Scan for the cell matching the given text and deliver its [x, y] coordinate at center. 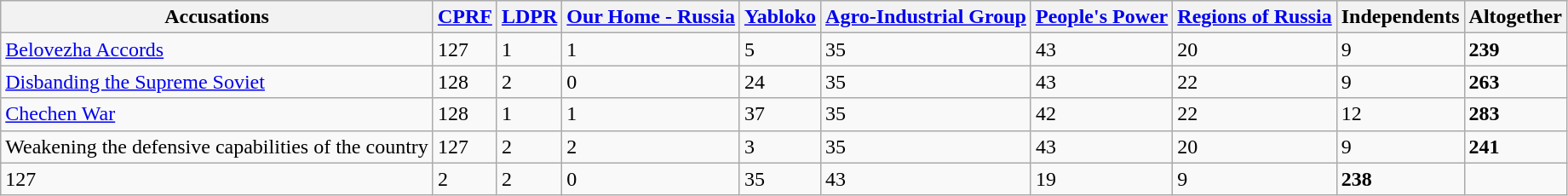
Chechen War [217, 114]
42 [1101, 114]
12 [1400, 114]
5 [780, 49]
Belovezha Accords [217, 49]
238 [1400, 179]
241 [1515, 147]
Weakening the defensive capabilities of the country [217, 147]
283 [1515, 114]
CPRF [465, 17]
LDPR [529, 17]
Agro-Industrial Group [927, 17]
Yabloko [780, 17]
Independents [1400, 17]
Our Home - Russia [651, 17]
37 [780, 114]
19 [1101, 179]
24 [780, 82]
Disbanding the Supreme Soviet [217, 82]
239 [1515, 49]
Regions of Russia [1255, 17]
Altogether [1515, 17]
263 [1515, 82]
Accusations [217, 17]
3 [780, 147]
People's Power [1101, 17]
